Output the [X, Y] coordinate of the center of the cell containing the given text.  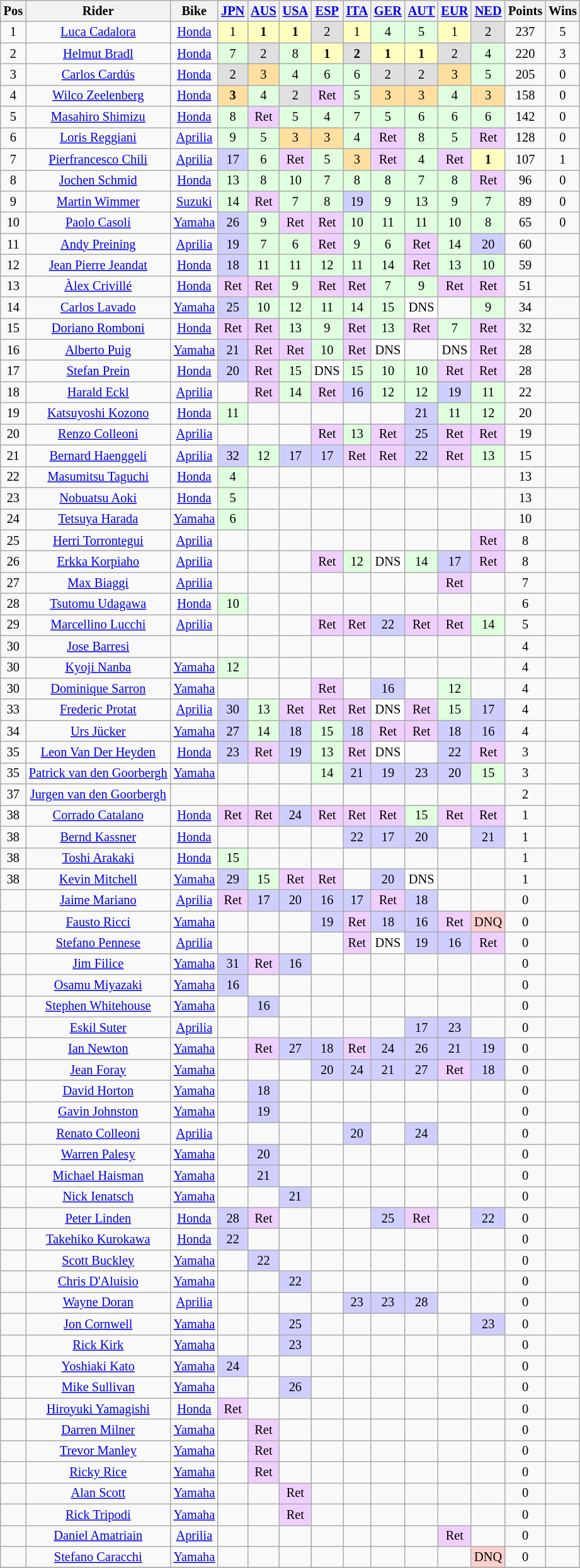
Stephen Whitehouse [98, 1006]
107 [525, 159]
Corrado Catalano [98, 815]
NED [488, 11]
Tetsuya Harada [98, 519]
AUS [263, 11]
Kevin Mitchell [98, 879]
Ricky Rice [98, 1472]
Michael Haisman [98, 1175]
31 [233, 964]
Masahiro Shimizu [98, 117]
89 [525, 201]
Peter Linden [98, 1218]
Jon Cornwell [98, 1324]
Bernard Haenggeli [98, 456]
Darren Milner [98, 1430]
Patrick van den Goorbergh [98, 773]
GER [388, 11]
Katsuyoshi Kozono [98, 413]
Trevor Manley [98, 1451]
Alan Scott [98, 1493]
Carlos Cardús [98, 74]
Jaime Mariano [98, 900]
Eskil Suter [98, 1028]
Suzuki [195, 201]
Jim Filice [98, 964]
Wilco Zeelenberg [98, 96]
Wins [563, 11]
237 [525, 32]
Max Biaggi [98, 583]
Bernd Kassner [98, 837]
Jose Barresi [98, 646]
60 [525, 244]
Leon Van Der Heyden [98, 752]
USA [295, 11]
Loris Reggiani [98, 138]
Tsutomu Udagawa [98, 604]
Fausto Ricci [98, 922]
96 [525, 181]
Andy Preining [98, 244]
Rick Kirk [98, 1345]
Paolo Casoli [98, 223]
65 [525, 223]
Osamu Miyazaki [98, 985]
142 [525, 117]
Jochen Schmid [98, 181]
EUR [455, 11]
Herri Torrontegui [98, 540]
Helmut Bradl [98, 53]
Erkka Korpiaho [98, 561]
Gavin Johnston [98, 1112]
Scott Buckley [98, 1260]
Nick Ienatsch [98, 1197]
Jean Pierre Jeandat [98, 265]
Masumitsu Taguchi [98, 477]
Kyoji Nanba [98, 668]
128 [525, 138]
Warren Palesy [98, 1155]
Stefan Prein [98, 371]
Alberto Puig [98, 350]
Marcellino Lucchi [98, 625]
Toshi Arakaki [98, 858]
Rick Tripodi [98, 1515]
Stefano Pennese [98, 943]
Bike [195, 11]
Chris D'Aluisio [98, 1282]
Luca Cadalora [98, 32]
Mike Sullivan [98, 1387]
Jean Foray [98, 1070]
David Horton [98, 1091]
Hiroyuki Yamagishi [98, 1409]
Daniel Amatriain [98, 1536]
51 [525, 286]
220 [525, 53]
Takehiko Kurokawa [98, 1239]
Jurgen van den Goorbergh [98, 795]
Carlos Lavado [98, 308]
Pierfrancesco Chili [98, 159]
Harald Eckl [98, 392]
59 [525, 265]
ESP [327, 11]
Dominique Sarron [98, 688]
Urs Jücker [98, 731]
Stefano Caracchi [98, 1557]
AUT [422, 11]
ITA [357, 11]
Wayne Doran [98, 1302]
Renato Colleoni [98, 1133]
33 [13, 710]
Yoshiaki Kato [98, 1366]
JPN [233, 11]
Frederic Protat [98, 710]
205 [525, 74]
158 [525, 96]
Martin Wimmer [98, 201]
Doriano Romboni [98, 328]
Pos [13, 11]
Rider [98, 11]
Points [525, 11]
Renzo Colleoni [98, 434]
37 [13, 795]
Nobuatsu Aoki [98, 498]
Ian Newton [98, 1049]
Àlex Crivillé [98, 286]
